Pinpoint the cell where the given text exists, returning its (X, Y) midpoint coordinate. 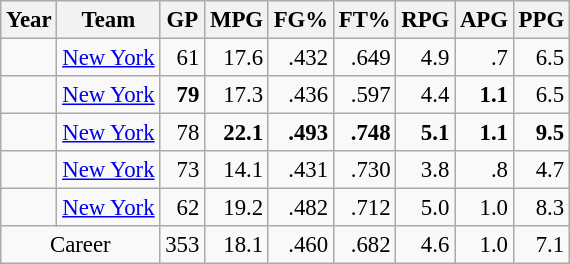
FT% (364, 20)
.597 (364, 95)
61 (182, 58)
18.1 (237, 245)
4.4 (426, 95)
.730 (364, 170)
8.3 (541, 208)
Year (29, 20)
APG (484, 20)
Career (80, 245)
79 (182, 95)
9.5 (541, 133)
353 (182, 245)
62 (182, 208)
.482 (300, 208)
14.1 (237, 170)
5.0 (426, 208)
5.1 (426, 133)
MPG (237, 20)
.7 (484, 58)
GP (182, 20)
78 (182, 133)
.748 (364, 133)
RPG (426, 20)
.649 (364, 58)
3.8 (426, 170)
.431 (300, 170)
.8 (484, 170)
22.1 (237, 133)
4.9 (426, 58)
Team (108, 20)
FG% (300, 20)
.436 (300, 95)
17.3 (237, 95)
19.2 (237, 208)
.712 (364, 208)
73 (182, 170)
4.6 (426, 245)
.432 (300, 58)
17.6 (237, 58)
.682 (364, 245)
.460 (300, 245)
4.7 (541, 170)
PPG (541, 20)
.493 (300, 133)
7.1 (541, 245)
